For the text-containing cell, return its midpoint in [x, y] coordinate format. 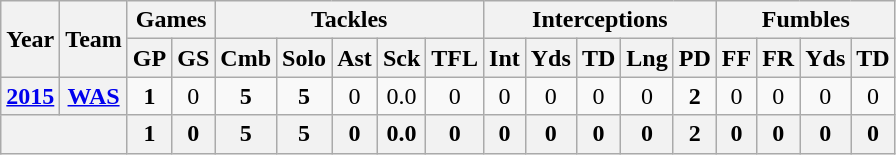
Sck [401, 58]
Tackles [350, 20]
Team [94, 39]
Int [505, 58]
PD [694, 58]
GP [149, 58]
Solo [304, 58]
TFL [455, 58]
FR [778, 58]
2015 [30, 96]
Cmb [246, 58]
Games [170, 20]
Interceptions [600, 20]
WAS [94, 96]
FF [736, 58]
GS [194, 58]
Lng [647, 58]
Ast [355, 58]
Year [30, 39]
Fumbles [806, 20]
